Locate the cell with the specified text and output its [X, Y] center coordinate. 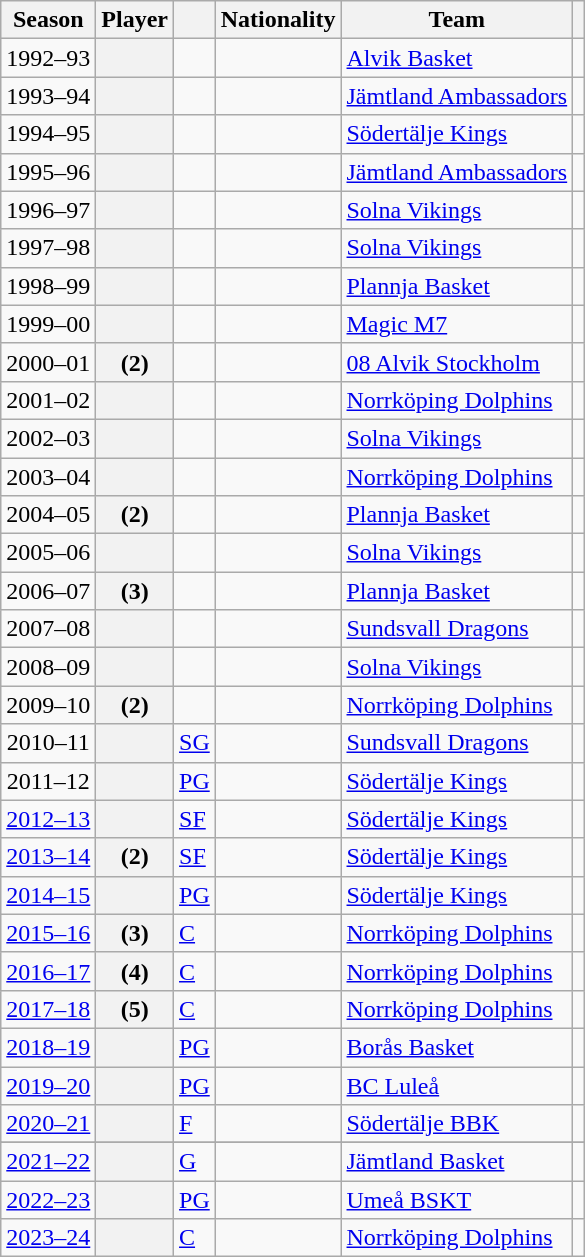
1997–98 [48, 248]
2023–24 [48, 1238]
2021–22 [48, 1162]
2001–02 [48, 400]
2016–17 [48, 971]
1993–94 [48, 96]
2022–23 [48, 1200]
Player [135, 20]
2002–03 [48, 438]
2017–18 [48, 1009]
G [195, 1162]
2020–21 [48, 1124]
2015–16 [48, 933]
(4) [135, 971]
2011–12 [48, 781]
2018–19 [48, 1047]
1999–00 [48, 324]
2013–14 [48, 857]
Nationality [278, 20]
Jämtland Basket [457, 1162]
2009–10 [48, 705]
2003–04 [48, 477]
Magic M7 [457, 324]
08 Alvik Stockholm [457, 362]
1994–95 [48, 134]
1996–97 [48, 210]
2012–13 [48, 819]
Alvik Basket [457, 58]
Season [48, 20]
1998–99 [48, 286]
1995–96 [48, 172]
Umeå BSKT [457, 1200]
Team [457, 20]
2014–15 [48, 895]
(5) [135, 1009]
1992–93 [48, 58]
SG [195, 743]
2000–01 [48, 362]
2007–08 [48, 629]
Södertälje BBK [457, 1124]
2010–11 [48, 743]
F [195, 1124]
Borås Basket [457, 1047]
2019–20 [48, 1085]
2008–09 [48, 667]
BC Luleå [457, 1085]
2004–05 [48, 515]
2005–06 [48, 553]
2006–07 [48, 591]
